Pinpoint the cell where the given text exists, returning its [X, Y] midpoint coordinate. 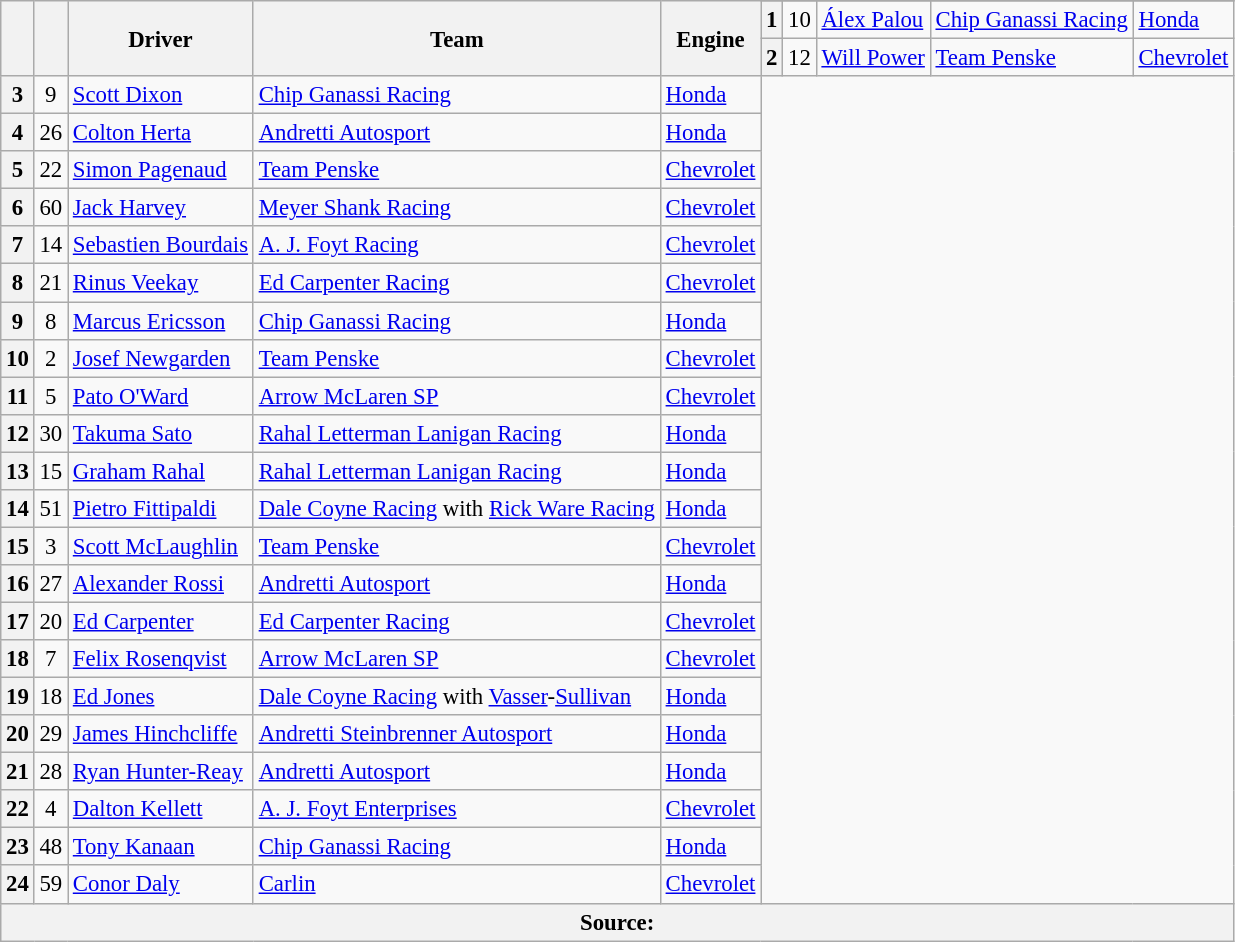
Ryan Hunter-Reay [161, 772]
Andretti Steinbrenner Autosport [456, 734]
60 [50, 208]
16 [18, 584]
1 [772, 20]
Dalton Kellett [161, 809]
26 [50, 133]
Marcus Ericsson [161, 321]
Engine [710, 38]
Sebastien Bourdais [161, 245]
Alexander Rossi [161, 584]
29 [50, 734]
Ed Carpenter [161, 621]
Pietro Fittipaldi [161, 509]
28 [50, 772]
13 [18, 471]
Felix Rosenqvist [161, 659]
A. J. Foyt Enterprises [456, 809]
Josef Newgarden [161, 358]
Scott Dixon [161, 95]
Driver [161, 38]
Graham Rahal [161, 471]
Team [456, 38]
48 [50, 847]
Takuma Sato [161, 433]
Dale Coyne Racing with Rick Ware Racing [456, 509]
Meyer Shank Racing [456, 208]
51 [50, 509]
Scott McLaughlin [161, 546]
19 [18, 697]
Source: [618, 922]
Dale Coyne Racing with Vasser-Sullivan [456, 697]
Ed Jones [161, 697]
11 [18, 396]
Tony Kanaan [161, 847]
24 [18, 885]
27 [50, 584]
Pato O'Ward [161, 396]
17 [18, 621]
Álex Palou [873, 20]
A. J. Foyt Racing [456, 245]
Conor Daly [161, 885]
23 [18, 847]
59 [50, 885]
Simon Pagenaud [161, 170]
30 [50, 433]
6 [18, 208]
James Hinchcliffe [161, 734]
Colton Herta [161, 133]
Jack Harvey [161, 208]
Rinus Veekay [161, 283]
Carlin [456, 885]
Will Power [873, 58]
